Return the (X, Y) coordinate for the center point of the cell that contains the specified text.  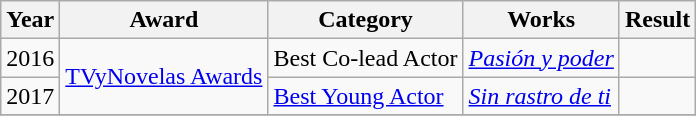
Category (366, 20)
Sin rastro de ti (541, 96)
TVyNovelas Awards (164, 77)
Best Co-lead Actor (366, 58)
2017 (30, 96)
Result (657, 20)
Best Young Actor (366, 96)
Pasión y poder (541, 58)
2016 (30, 58)
Award (164, 20)
Year (30, 20)
Works (541, 20)
